Return [X, Y] of the center of cell containing provided text 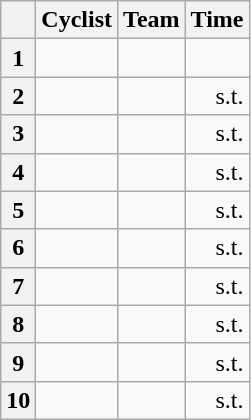
Team [152, 20]
7 [18, 286]
3 [18, 134]
4 [18, 172]
1 [18, 58]
9 [18, 362]
6 [18, 248]
2 [18, 96]
10 [18, 400]
8 [18, 324]
Cyclist [77, 20]
5 [18, 210]
Time [217, 20]
